From the cell containing the given text, extract its center point as [x, y] coordinate. 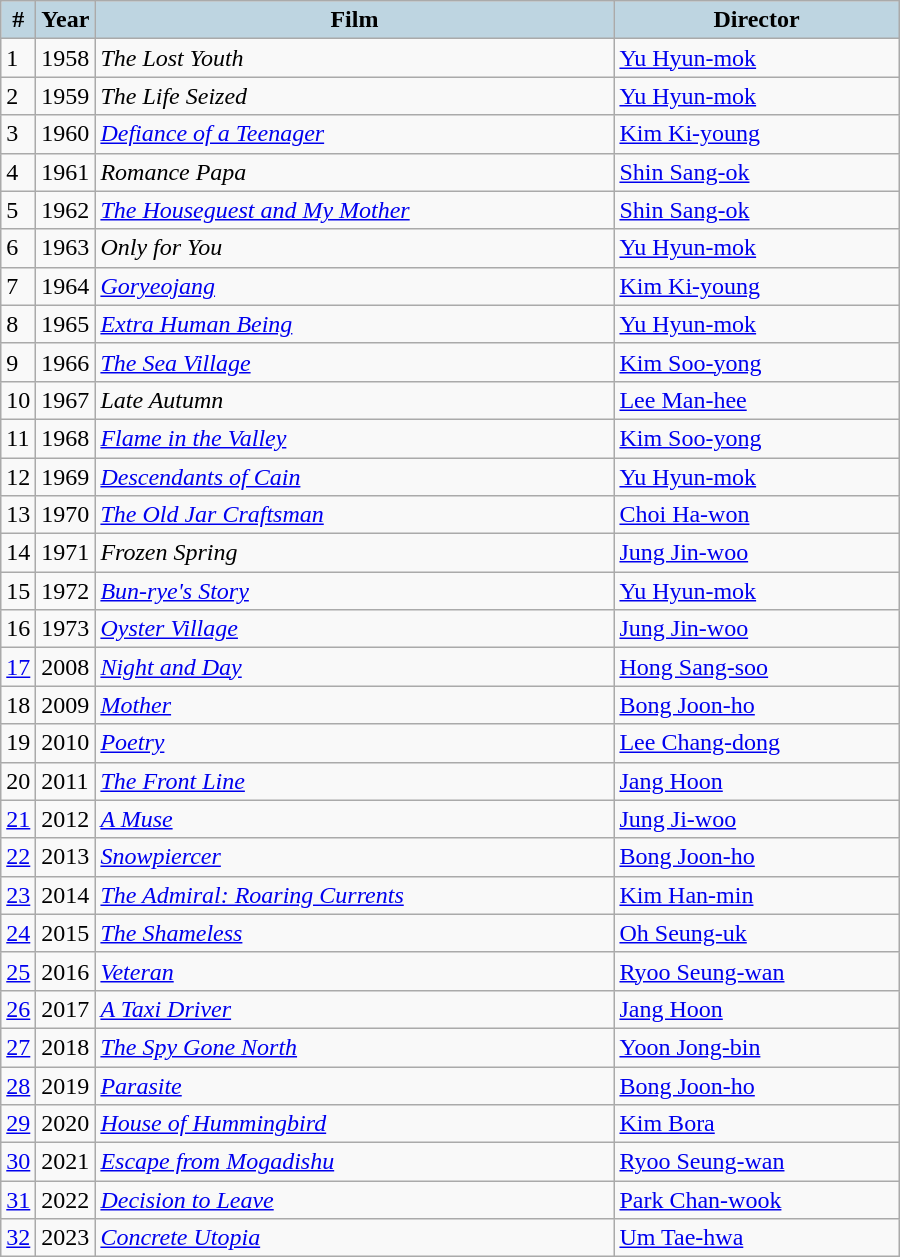
1964 [66, 286]
24 [18, 933]
25 [18, 971]
The Lost Youth [354, 58]
2015 [66, 933]
1973 [66, 629]
The Shameless [354, 933]
4 [18, 172]
Goryeojang [354, 286]
2016 [66, 971]
6 [18, 248]
A Taxi Driver [354, 1009]
Decision to Leave [354, 1200]
Concrete Utopia [354, 1238]
1963 [66, 248]
1969 [66, 477]
The Sea Village [354, 362]
2013 [66, 857]
23 [18, 895]
Night and Day [354, 667]
Descendants of Cain [354, 477]
2008 [66, 667]
Year [66, 20]
2011 [66, 781]
Veteran [354, 971]
The Front Line [354, 781]
Lee Chang-dong [756, 743]
The Houseguest and My Mother [354, 210]
Kim Bora [756, 1124]
3 [18, 134]
2018 [66, 1047]
Oh Seung-uk [756, 933]
13 [18, 515]
20 [18, 781]
11 [18, 438]
2 [18, 96]
27 [18, 1047]
1967 [66, 400]
Park Chan-wook [756, 1200]
2023 [66, 1238]
Snowpiercer [354, 857]
32 [18, 1238]
28 [18, 1085]
15 [18, 591]
30 [18, 1162]
Um Tae-hwa [756, 1238]
14 [18, 553]
1971 [66, 553]
Defiance of a Teenager [354, 134]
# [18, 20]
The Admiral: Roaring Currents [354, 895]
2021 [66, 1162]
Bun-rye's Story [354, 591]
House of Hummingbird [354, 1124]
1970 [66, 515]
22 [18, 857]
16 [18, 629]
2017 [66, 1009]
2012 [66, 819]
The Old Jar Craftsman [354, 515]
1959 [66, 96]
1961 [66, 172]
7 [18, 286]
1965 [66, 324]
A Muse [354, 819]
The Life Seized [354, 96]
19 [18, 743]
1960 [66, 134]
Late Autumn [354, 400]
2019 [66, 1085]
The Spy Gone North [354, 1047]
1962 [66, 210]
Extra Human Being [354, 324]
5 [18, 210]
1 [18, 58]
21 [18, 819]
Lee Man-hee [756, 400]
2022 [66, 1200]
17 [18, 667]
Hong Sang-soo [756, 667]
Film [354, 20]
Kim Han-min [756, 895]
1968 [66, 438]
Only for You [354, 248]
2020 [66, 1124]
10 [18, 400]
1966 [66, 362]
12 [18, 477]
Poetry [354, 743]
Yoon Jong-bin [756, 1047]
1972 [66, 591]
2010 [66, 743]
2009 [66, 705]
Romance Papa [354, 172]
18 [18, 705]
Frozen Spring [354, 553]
2014 [66, 895]
Mother [354, 705]
Oyster Village [354, 629]
1958 [66, 58]
9 [18, 362]
Director [756, 20]
Parasite [354, 1085]
8 [18, 324]
26 [18, 1009]
Jung Ji-woo [756, 819]
29 [18, 1124]
Flame in the Valley [354, 438]
Escape from Mogadishu [354, 1162]
31 [18, 1200]
Choi Ha-won [756, 515]
